Determine the [X, Y] coordinate at the center of the cell enclosing the given text.  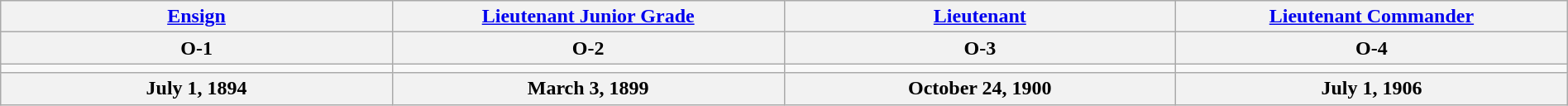
O-3 [980, 48]
Ensign [197, 17]
Lieutenant [980, 17]
Lieutenant Commander [1372, 17]
July 1, 1906 [1372, 89]
October 24, 1900 [980, 89]
July 1, 1894 [197, 89]
O-1 [197, 48]
O-2 [588, 48]
Lieutenant Junior Grade [588, 17]
March 3, 1899 [588, 89]
O-4 [1372, 48]
